For the text-containing cell, return its midpoint in (X, Y) coordinate format. 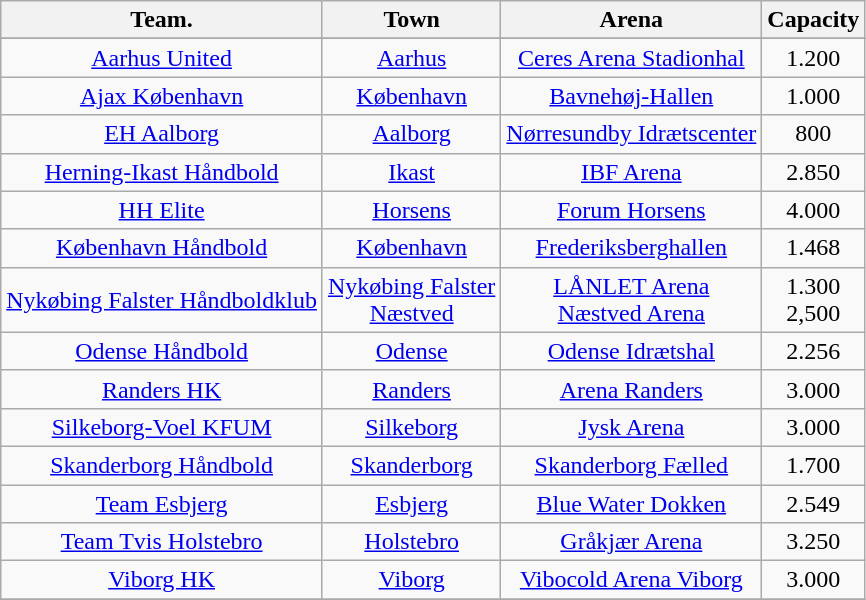
Vibocold Arena Viborg (632, 580)
EH Aalborg (162, 134)
Esbjerg (411, 503)
1.3002,500 (814, 300)
Horsens (411, 210)
Town (411, 20)
Skanderborg Fælled (632, 465)
København Håndbold (162, 248)
Aalborg (411, 134)
1.700 (814, 465)
2.549 (814, 503)
Ikast (411, 172)
Viborg (411, 580)
3.250 (814, 542)
Jysk Arena (632, 427)
Aarhus (411, 58)
Ajax København (162, 96)
Randers (411, 389)
Skanderborg (411, 465)
Blue Water Dokken (632, 503)
Silkeborg (411, 427)
Silkeborg-Voel KFUM (162, 427)
HH Elite (162, 210)
Odense Håndbold (162, 351)
Bavnehøj-Hallen (632, 96)
1.000 (814, 96)
Viborg HK (162, 580)
Arena (632, 20)
Gråkjær Arena (632, 542)
LÅNLET ArenaNæstved Arena (632, 300)
Nykøbing FalsterNæstved (411, 300)
Aarhus United (162, 58)
4.000 (814, 210)
Team Tvis Holstebro (162, 542)
1.200 (814, 58)
800 (814, 134)
Herning-Ikast Håndbold (162, 172)
Team Esbjerg (162, 503)
Frederiksberghallen (632, 248)
Nykøbing Falster Håndboldklub (162, 300)
Ceres Arena Stadionhal (632, 58)
Team. (162, 20)
Skanderborg Håndbold (162, 465)
Capacity (814, 20)
Forum Horsens (632, 210)
2.256 (814, 351)
IBF Arena (632, 172)
2.850 (814, 172)
Holstebro (411, 542)
Odense Idrætshal (632, 351)
Randers HK (162, 389)
1.468 (814, 248)
Nørresundby Idrætscenter (632, 134)
Odense (411, 351)
Arena Randers (632, 389)
